For the text-containing cell, return its midpoint in [x, y] coordinate format. 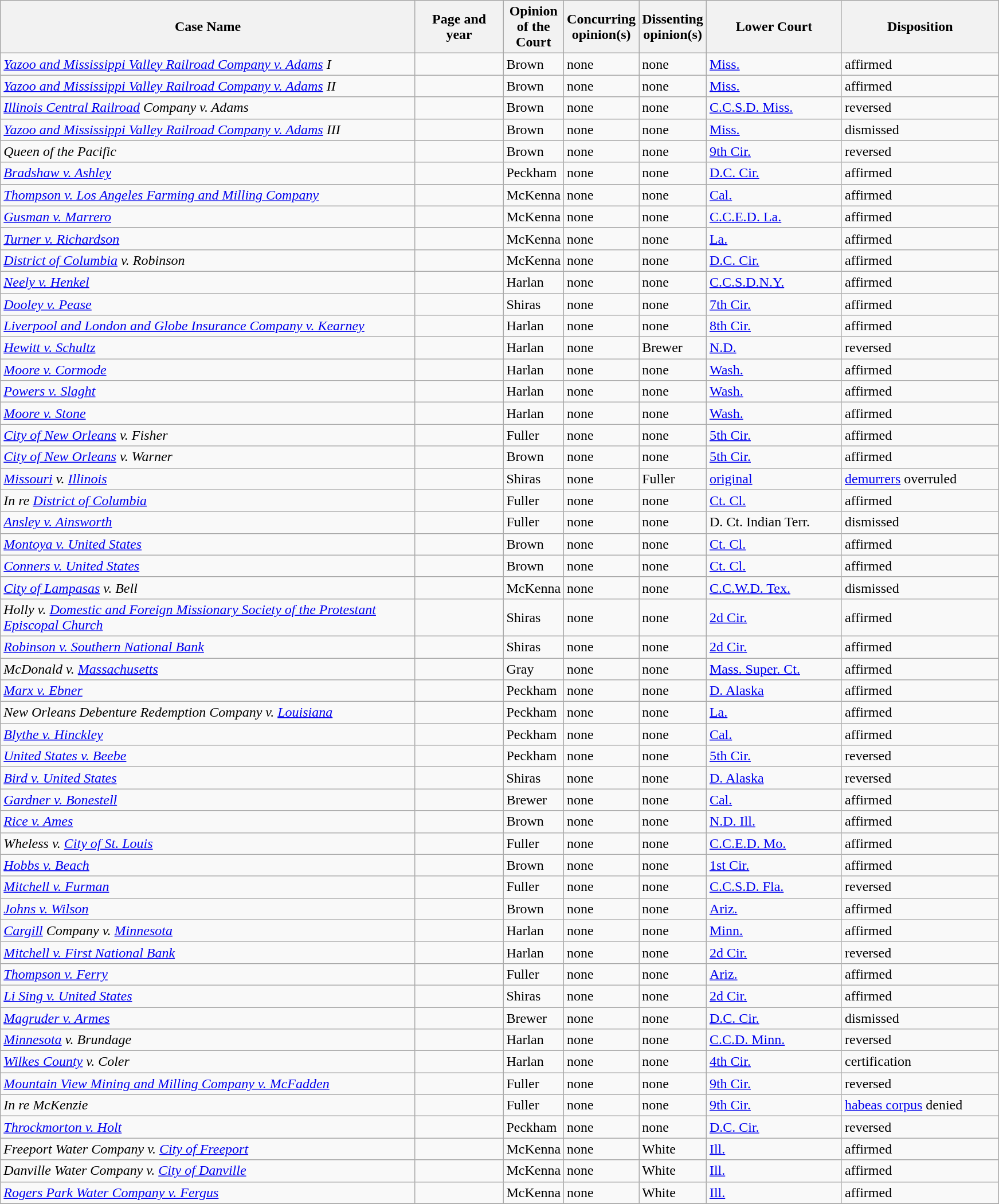
Mitchell v. Furman [208, 887]
Freeport Water Company v. City of Freeport [208, 1149]
Moore v. Stone [208, 413]
Gardner v. Bonestell [208, 800]
Bradshaw v. Ashley [208, 173]
original [774, 479]
Lower Court [774, 27]
Yazoo and Mississippi Valley Railroad Company v. Adams I [208, 64]
Mitchell v. First National Bank [208, 952]
Bird v. United States [208, 778]
Yazoo and Mississippi Valley Railroad Company v. Adams III [208, 130]
New Orleans Debenture Redemption Company v. Louisiana [208, 713]
City of New Orleans v. Fisher [208, 435]
Thompson v. Ferry [208, 974]
N.D. [774, 348]
In re McKenzie [208, 1105]
Gusman v. Marrero [208, 217]
Robinson v. Southern National Bank [208, 647]
Dooley v. Pease [208, 304]
certification [920, 1062]
C.C.S.D. Miss. [774, 108]
Li Sing v. United States [208, 996]
District of Columbia v. Robinson [208, 260]
4th Cir. [774, 1062]
Conners v. United States [208, 566]
Queen of the Pacific [208, 151]
Disposition [920, 27]
Holly v. Domestic and Foreign Missionary Society of the Protestant Episcopal Church [208, 617]
Wheless v. City of St. Louis [208, 843]
Ansley v. Ainsworth [208, 522]
Missouri v. Illinois [208, 479]
Mountain View Mining and Milling Company v. McFadden [208, 1084]
C.C.W.D. Tex. [774, 588]
City of Lampasas v. Bell [208, 588]
Dissenting opinion(s) [673, 27]
Minn. [774, 931]
Marx v. Ebner [208, 691]
C.C.S.D. Fla. [774, 887]
McDonald v. Massachusetts [208, 669]
1st Cir. [774, 865]
Neely v. Henkel [208, 282]
Johns v. Wilson [208, 909]
Yazoo and Mississippi Valley Railroad Company v. Adams II [208, 86]
C.C.D. Minn. [774, 1040]
Concurring opinion(s) [602, 27]
D. Ct. Indian Terr. [774, 522]
Liverpool and London and Globe Insurance Company v. Kearney [208, 326]
Turner v. Richardson [208, 239]
City of New Orleans v. Warner [208, 457]
Danville Water Company v. City of Danville [208, 1171]
Case Name [208, 27]
7th Cir. [774, 304]
In re District of Columbia [208, 501]
C.C.E.D. La. [774, 217]
Thompson v. Los Angeles Farming and Milling Company [208, 195]
8th Cir. [774, 326]
Illinois Central Railroad Company v. Adams [208, 108]
N.D. Ill. [774, 822]
Rogers Park Water Company v. Fergus [208, 1193]
Throckmorton v. Holt [208, 1127]
Gray [534, 669]
C.C.S.D.N.Y. [774, 282]
Mass. Super. Ct. [774, 669]
Powers v. Slaght [208, 392]
Wilkes County v. Coler [208, 1062]
Magruder v. Armes [208, 1018]
Opinion of the Court [534, 27]
Minnesota v. Brundage [208, 1040]
United States v. Beebe [208, 756]
Hewitt v. Schultz [208, 348]
Blythe v. Hinckley [208, 734]
Rice v. Ames [208, 822]
Hobbs v. Beach [208, 865]
Page and year [459, 27]
Montoya v. United States [208, 544]
Moore v. Cormode [208, 370]
C.C.E.D. Mo. [774, 843]
demurrers overruled [920, 479]
Cargill Company v. Minnesota [208, 931]
habeas corpus denied [920, 1105]
